Return the [X, Y] coordinate for the center point of the cell that contains the specified text.  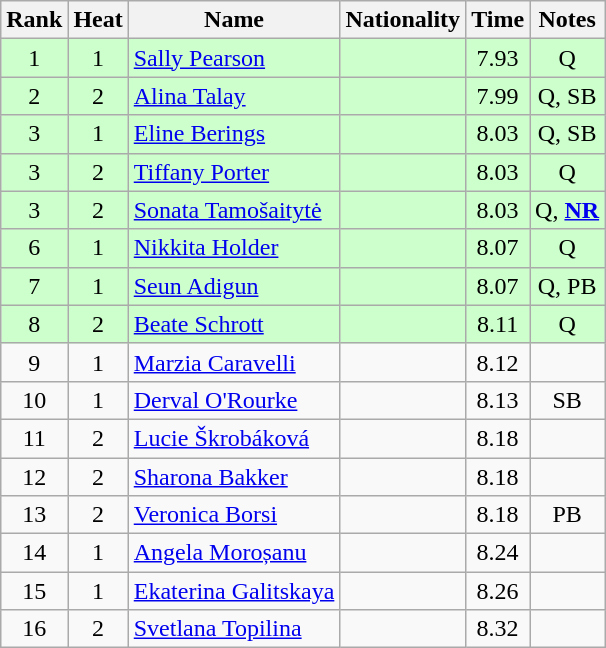
Sonata Tamošaitytė [234, 210]
16 [34, 629]
Rank [34, 20]
15 [34, 591]
Derval O'Rourke [234, 400]
Q, NR [568, 210]
7.99 [498, 96]
10 [34, 400]
SB [568, 400]
8.11 [498, 324]
9 [34, 362]
Tiffany Porter [234, 172]
Time [498, 20]
Eline Berings [234, 134]
Svetlana Topilina [234, 629]
8.24 [498, 553]
11 [34, 438]
Nikkita Holder [234, 248]
Notes [568, 20]
Lucie Škrobáková [234, 438]
Seun Adigun [234, 286]
7 [34, 286]
12 [34, 477]
Marzia Caravelli [234, 362]
8.12 [498, 362]
Sally Pearson [234, 58]
Veronica Borsi [234, 515]
Name [234, 20]
Heat [98, 20]
Angela Moroșanu [234, 553]
8.26 [498, 591]
13 [34, 515]
Nationality [403, 20]
Sharona Bakker [234, 477]
Beate Schrott [234, 324]
Q, PB [568, 286]
8.13 [498, 400]
8 [34, 324]
Ekaterina Galitskaya [234, 591]
7.93 [498, 58]
14 [34, 553]
PB [568, 515]
6 [34, 248]
Alina Talay [234, 96]
8.32 [498, 629]
